Return [x, y] of the center of cell containing provided text 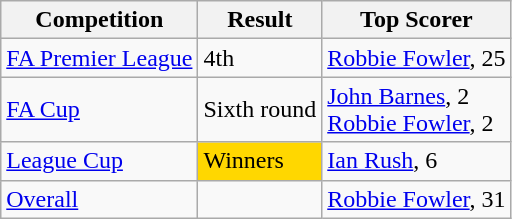
Competition [100, 20]
League Cup [100, 161]
John Barnes, 2 Robbie Fowler, 2 [416, 110]
Robbie Fowler, 31 [416, 199]
Ian Rush, 6 [416, 161]
Top Scorer [416, 20]
Winners [260, 161]
4th [260, 58]
FA Premier League [100, 58]
Overall [100, 199]
Robbie Fowler, 25 [416, 58]
FA Cup [100, 110]
Result [260, 20]
Sixth round [260, 110]
